Determine the (X, Y) coordinate at the center of the cell enclosing the given text.  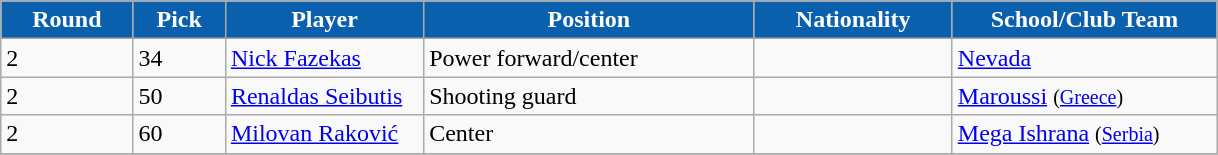
School/Club Team (1084, 20)
Center (589, 134)
Shooting guard (589, 96)
Pick (179, 20)
Player (324, 20)
Round (67, 20)
Position (589, 20)
50 (179, 96)
Nevada (1084, 58)
Renaldas Seibutis (324, 96)
60 (179, 134)
Nationality (853, 20)
Milovan Raković (324, 134)
Power forward/center (589, 58)
Mega Ishrana (Serbia) (1084, 134)
Nick Fazekas (324, 58)
Maroussi (Greece) (1084, 96)
34 (179, 58)
